Provide the (X, Y) coordinate of the cell's center where the given text is located.  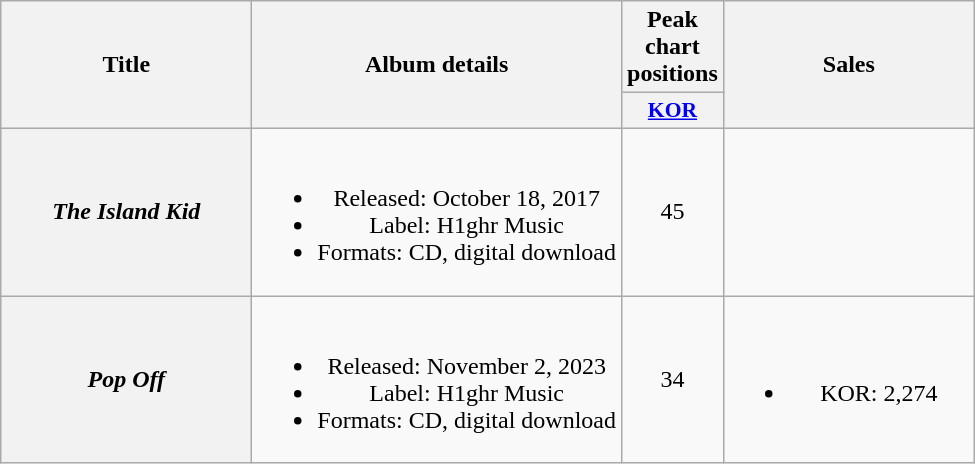
The Island Kid (126, 212)
Released: October 18, 2017Label: H1ghr MusicFormats: CD, digital download (437, 212)
Album details (437, 65)
KOR: 2,274 (848, 380)
45 (673, 212)
Sales (848, 65)
Peak chart positions (673, 47)
34 (673, 380)
KOR (673, 111)
Title (126, 65)
Released: November 2, 2023Label: H1ghr MusicFormats: CD, digital download (437, 380)
Pop Off (126, 380)
